Locate the cell with the specified text and output its [X, Y] center coordinate. 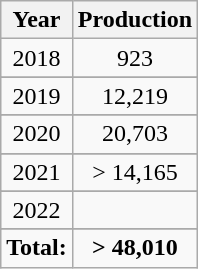
Year [37, 20]
> 14,165 [134, 172]
Total: [37, 248]
12,219 [134, 96]
2018 [37, 58]
2019 [37, 96]
20,703 [134, 134]
2021 [37, 172]
Production [134, 20]
923 [134, 58]
> 48,010 [134, 248]
2020 [37, 134]
2022 [37, 210]
